Pinpoint the cell where the given text exists, returning its [X, Y] midpoint coordinate. 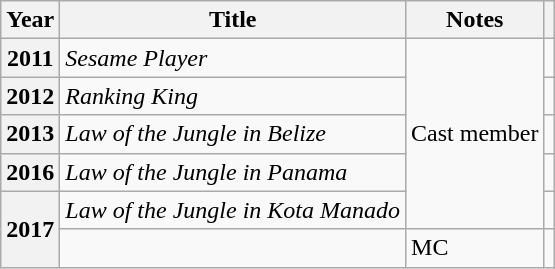
Cast member [475, 134]
2017 [30, 229]
MC [475, 248]
Law of the Jungle in Kota Manado [233, 210]
Title [233, 20]
2016 [30, 172]
Law of the Jungle in Belize [233, 134]
Ranking King [233, 96]
2011 [30, 58]
Law of the Jungle in Panama [233, 172]
Notes [475, 20]
Sesame Player [233, 58]
Year [30, 20]
2013 [30, 134]
2012 [30, 96]
